Return [x, y] of the center of cell containing provided text 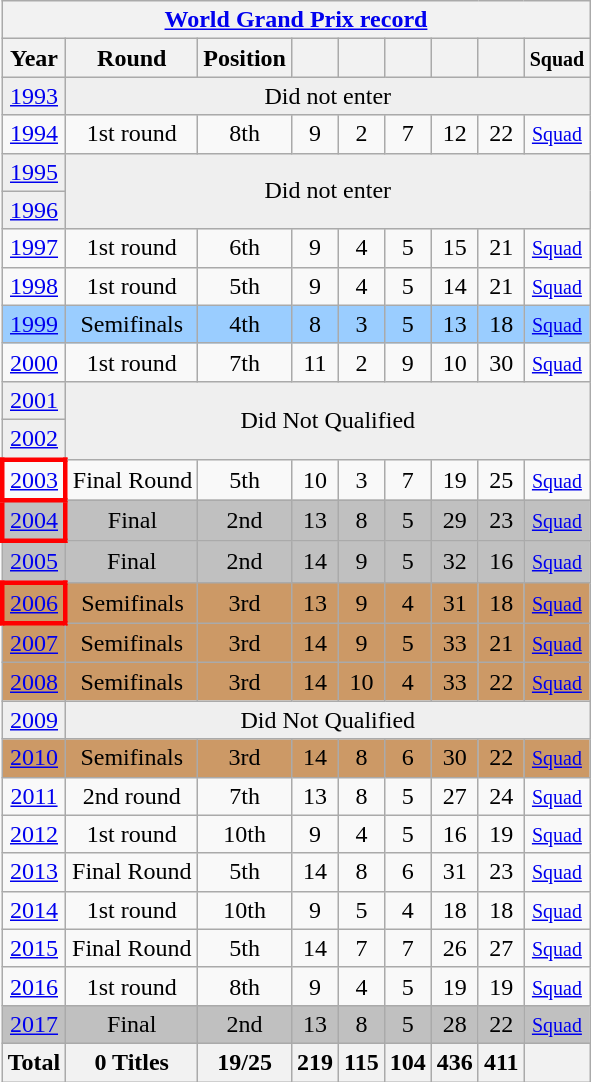
115 [362, 1062]
2009 [34, 720]
2000 [34, 362]
2002 [34, 439]
Round [132, 58]
1993 [34, 96]
4th [245, 324]
2004 [34, 520]
0 Titles [132, 1062]
19/25 [245, 1062]
32 [454, 562]
104 [408, 1062]
2nd round [132, 796]
2017 [34, 1024]
6th [245, 248]
2015 [34, 948]
2012 [34, 834]
12 [454, 134]
1996 [34, 210]
2006 [34, 602]
2010 [34, 758]
1997 [34, 248]
2001 [34, 400]
2008 [34, 682]
1999 [34, 324]
Total [34, 1062]
2013 [34, 872]
2005 [34, 562]
26 [454, 948]
29 [454, 520]
15 [454, 248]
2014 [34, 910]
25 [501, 480]
436 [454, 1062]
Position [245, 58]
World Grand Prix record [296, 20]
411 [501, 1062]
2011 [34, 796]
1998 [34, 286]
24 [501, 796]
1994 [34, 134]
2003 [34, 480]
11 [314, 362]
2007 [34, 643]
Year [34, 58]
1995 [34, 172]
28 [454, 1024]
2016 [34, 986]
219 [314, 1062]
